Extract the [X, Y] coordinate from the center of the cell holding the provided text.  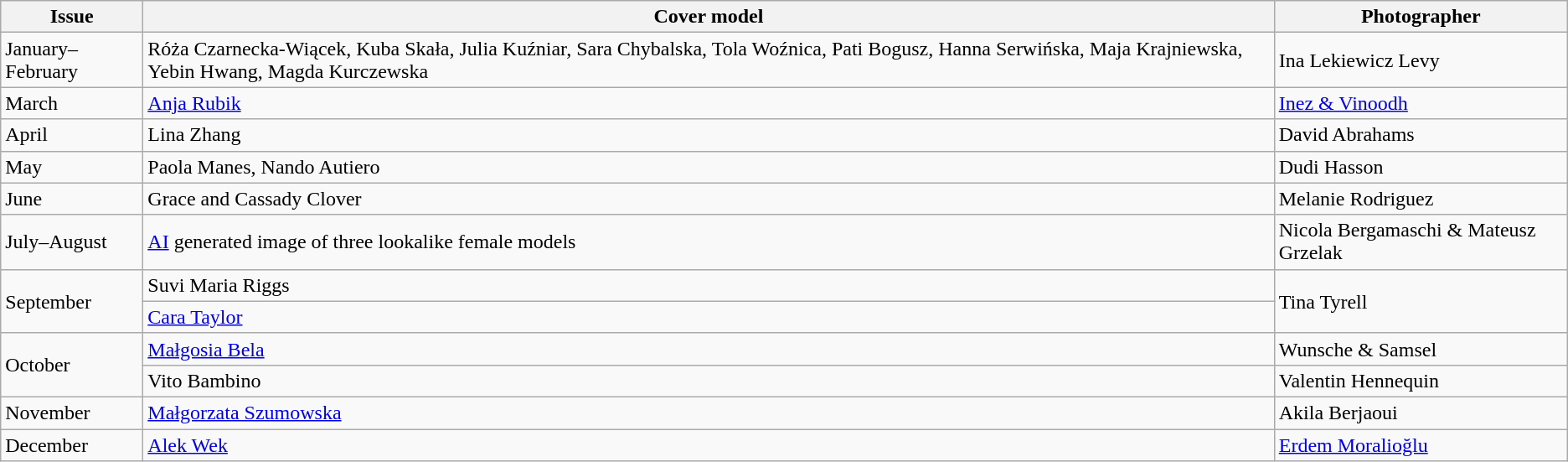
December [72, 445]
May [72, 167]
Wunsche & Samsel [1421, 349]
Melanie Rodriguez [1421, 199]
David Abrahams [1421, 135]
Alek Wek [709, 445]
January–February [72, 60]
Tina Tyrell [1421, 301]
Cara Taylor [709, 317]
Małgosia Bela [709, 349]
September [72, 301]
Cover model [709, 17]
Valentin Hennequin [1421, 381]
Akila Berjaoui [1421, 413]
Dudi Hasson [1421, 167]
Małgorzata Szumowska [709, 413]
Nicola Bergamaschi & Mateusz Grzelak [1421, 241]
Grace and Cassady Clover [709, 199]
Vito Bambino [709, 381]
November [72, 413]
Erdem Moralioğlu [1421, 445]
Lina Zhang [709, 135]
October [72, 365]
Photographer [1421, 17]
Issue [72, 17]
Ina Lekiewicz Levy [1421, 60]
Paola Manes, Nando Autiero [709, 167]
Suvi Maria Riggs [709, 285]
July–August [72, 241]
March [72, 103]
AI generated image of three lookalike female models [709, 241]
Inez & Vinoodh [1421, 103]
Anja Rubik [709, 103]
April [72, 135]
June [72, 199]
